For the text-containing cell, return its midpoint in [x, y] coordinate format. 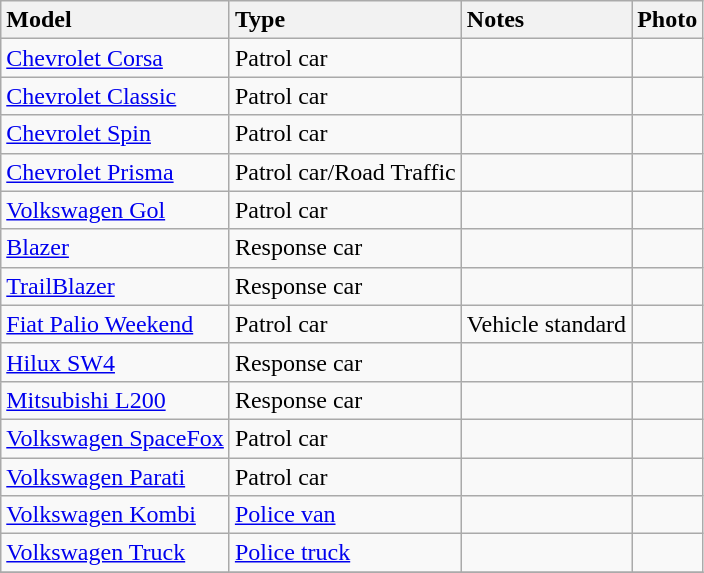
TrailBlazer [116, 286]
Type [345, 20]
Vehicle standard [546, 324]
Fiat Palio Weekend [116, 324]
Model [116, 20]
Notes [546, 20]
Chevrolet Corsa [116, 58]
Mitsubishi L200 [116, 400]
Volkswagen Truck [116, 553]
Patrol car/Road Traffic [345, 172]
Police truck [345, 553]
Volkswagen Parati [116, 477]
Photo [668, 20]
Volkswagen Kombi [116, 515]
Police van [345, 515]
Chevrolet Classic [116, 96]
Chevrolet Prisma [116, 172]
Volkswagen Gol [116, 210]
Hilux SW4 [116, 362]
Chevrolet Spin [116, 134]
Blazer [116, 248]
Volkswagen SpaceFox [116, 438]
